Determine the [X, Y] coordinate at the center of the cell enclosing the given text.  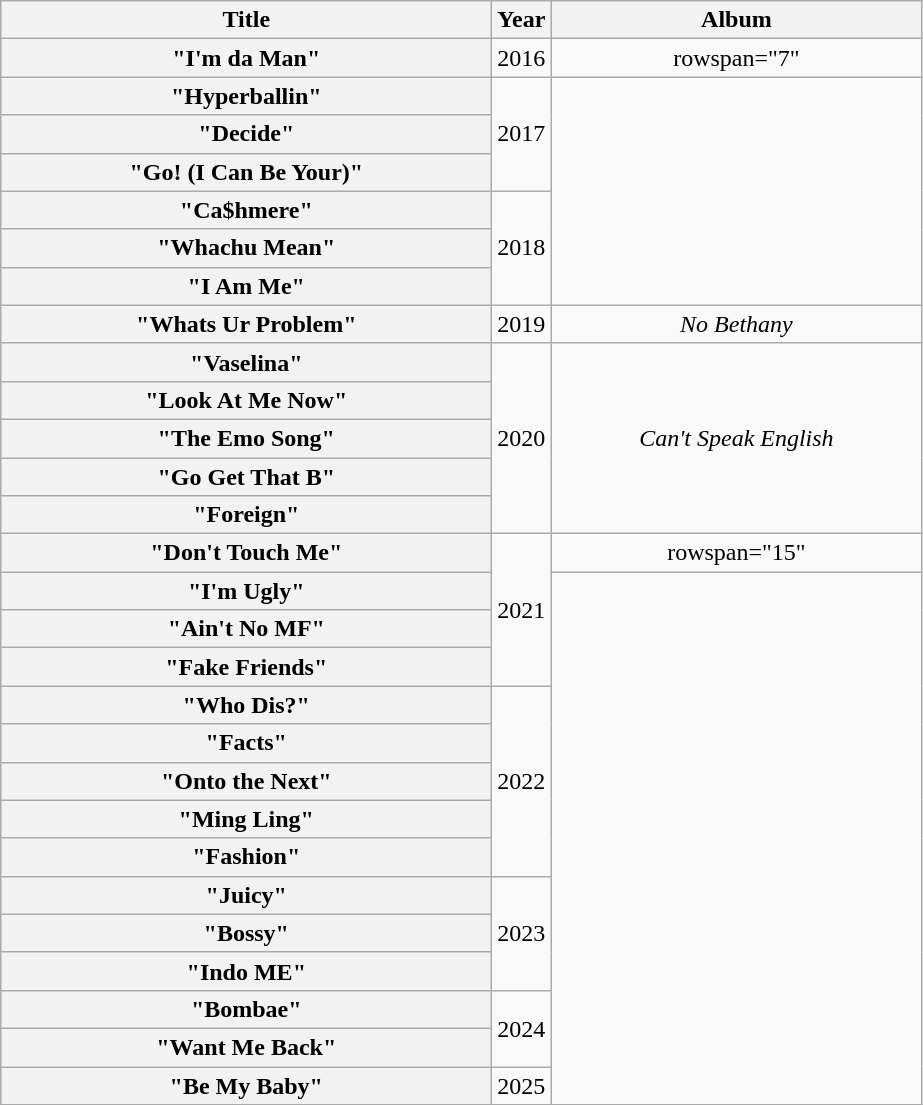
"Foreign" [246, 515]
"Juicy" [246, 895]
"Decide" [246, 134]
Album [736, 20]
"Who Dis?" [246, 705]
"I'm Ugly" [246, 591]
2024 [522, 1028]
"Don't Touch Me" [246, 553]
rowspan="7" [736, 58]
"Be My Baby" [246, 1085]
2019 [522, 324]
2022 [522, 781]
"Whachu Mean" [246, 248]
"I'm da Man" [246, 58]
2020 [522, 438]
"Bossy" [246, 933]
"Fake Friends" [246, 667]
"I Am Me" [246, 286]
"Go Get That B" [246, 477]
2018 [522, 248]
"Go! (I Can Be Your)" [246, 172]
2023 [522, 933]
"Whats Ur Problem" [246, 324]
"Onto the Next" [246, 781]
"Hyperballin" [246, 96]
"Ming Ling" [246, 819]
"Indo ME" [246, 971]
"Ain't No MF" [246, 629]
"Ca$hmere" [246, 210]
"Want Me Back" [246, 1047]
2016 [522, 58]
Title [246, 20]
"Vaselina" [246, 362]
2025 [522, 1085]
"The Emo Song" [246, 438]
No Bethany [736, 324]
"Fashion" [246, 857]
"Facts" [246, 743]
rowspan="15" [736, 553]
Year [522, 20]
2017 [522, 134]
"Bombae" [246, 1009]
2021 [522, 610]
"Look At Me Now" [246, 400]
Can't Speak English [736, 438]
